Detect which cell encompasses the target text, then output its (x, y) center coordinate. 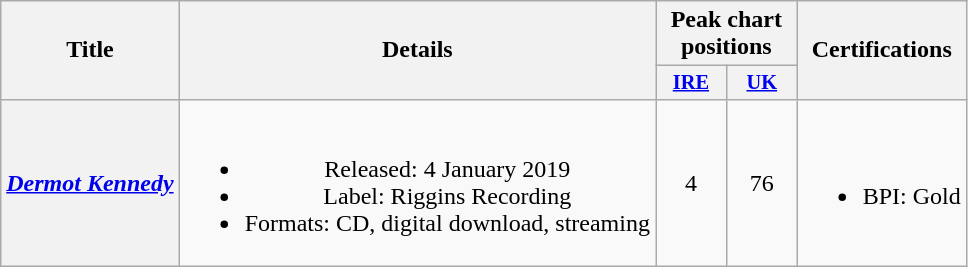
Details (417, 50)
UK (762, 83)
Peak chart positions (727, 34)
IRE (692, 83)
76 (762, 182)
Certifications (882, 50)
Dermot Kennedy (90, 182)
Title (90, 50)
Released: 4 January 2019Label: Riggins RecordingFormats: CD, digital download, streaming (417, 182)
4 (692, 182)
BPI: Gold (882, 182)
